Determine the [X, Y] coordinate at the center of the cell enclosing the given text.  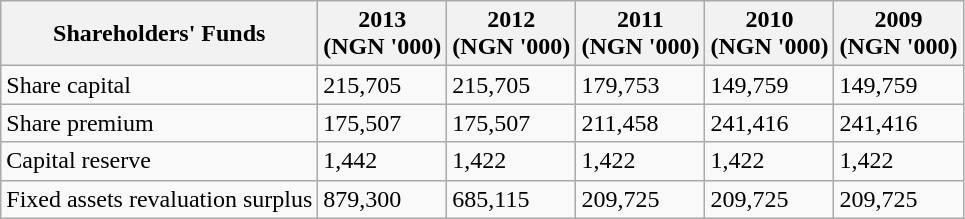
Fixed assets revaluation surplus [160, 199]
Share capital [160, 85]
Capital reserve [160, 161]
Share premium [160, 123]
2011(NGN '000) [640, 34]
1,442 [382, 161]
2013(NGN '000) [382, 34]
2012(NGN '000) [512, 34]
2010(NGN '000) [770, 34]
2009(NGN '000) [898, 34]
211,458 [640, 123]
685,115 [512, 199]
879,300 [382, 199]
179,753 [640, 85]
Shareholders' Funds [160, 34]
